Find where the given text appears and provide that cell's center as [x, y] coordinate. 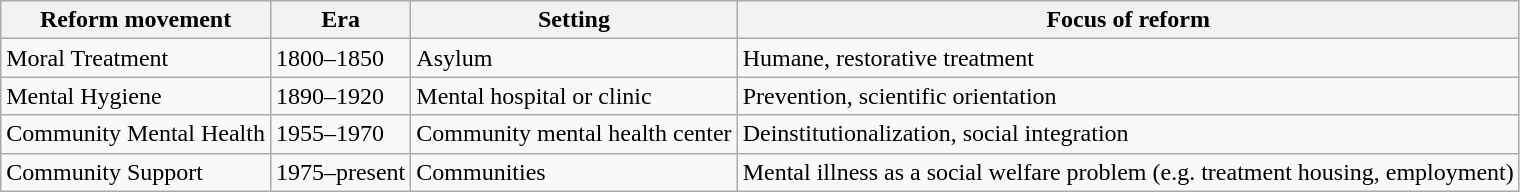
1975–present [340, 172]
Reform movement [136, 20]
Community mental health center [574, 134]
1800–1850 [340, 58]
Community Mental Health [136, 134]
1890–1920 [340, 96]
Mental illness as a social welfare problem (e.g. treatment housing, employment) [1128, 172]
Mental hospital or clinic [574, 96]
Communities [574, 172]
Prevention, scientific orientation [1128, 96]
Asylum [574, 58]
Era [340, 20]
Community Support [136, 172]
Deinstitutionalization, social integration [1128, 134]
1955–1970 [340, 134]
Humane, restorative treatment [1128, 58]
Focus of reform [1128, 20]
Setting [574, 20]
Moral Treatment [136, 58]
Mental Hygiene [136, 96]
